Scan for the cell matching the given text and deliver its (X, Y) coordinate at center. 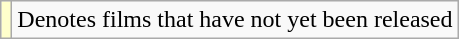
Denotes films that have not yet been released (235, 20)
